Pinpoint the cell where the given text exists, returning its [X, Y] midpoint coordinate. 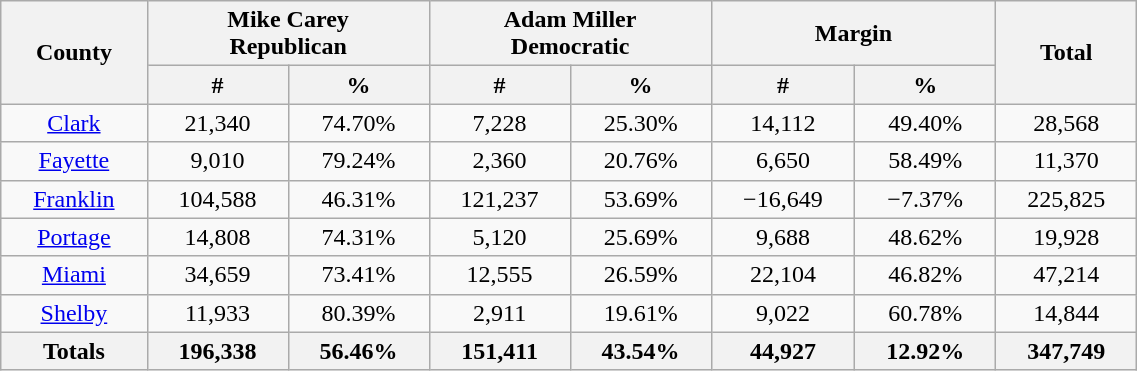
47,214 [1066, 275]
19.61% [640, 313]
−7.37% [926, 199]
2,911 [500, 313]
58.49% [926, 161]
46.31% [358, 199]
43.54% [640, 351]
53.69% [640, 199]
196,338 [218, 351]
Franklin [74, 199]
12,555 [500, 275]
Miami [74, 275]
19,928 [1066, 237]
21,340 [218, 123]
22,104 [782, 275]
28,568 [1066, 123]
151,411 [500, 351]
Adam MillerDemocratic [570, 34]
48.62% [926, 237]
12.92% [926, 351]
79.24% [358, 161]
25.69% [640, 237]
11,370 [1066, 161]
74.31% [358, 237]
80.39% [358, 313]
Shelby [74, 313]
73.41% [358, 275]
7,228 [500, 123]
60.78% [926, 313]
Margin [854, 34]
5,120 [500, 237]
Portage [74, 237]
44,927 [782, 351]
14,808 [218, 237]
9,010 [218, 161]
Totals [74, 351]
46.82% [926, 275]
104,588 [218, 199]
25.30% [640, 123]
−16,649 [782, 199]
6,650 [782, 161]
49.40% [926, 123]
34,659 [218, 275]
Total [1066, 52]
9,688 [782, 237]
14,844 [1066, 313]
2,360 [500, 161]
74.70% [358, 123]
11,933 [218, 313]
26.59% [640, 275]
Clark [74, 123]
14,112 [782, 123]
121,237 [500, 199]
20.76% [640, 161]
Mike CareyRepublican [288, 34]
347,749 [1066, 351]
9,022 [782, 313]
County [74, 52]
225,825 [1066, 199]
56.46% [358, 351]
Fayette [74, 161]
